Locate the cell with the specified text and output its (X, Y) center coordinate. 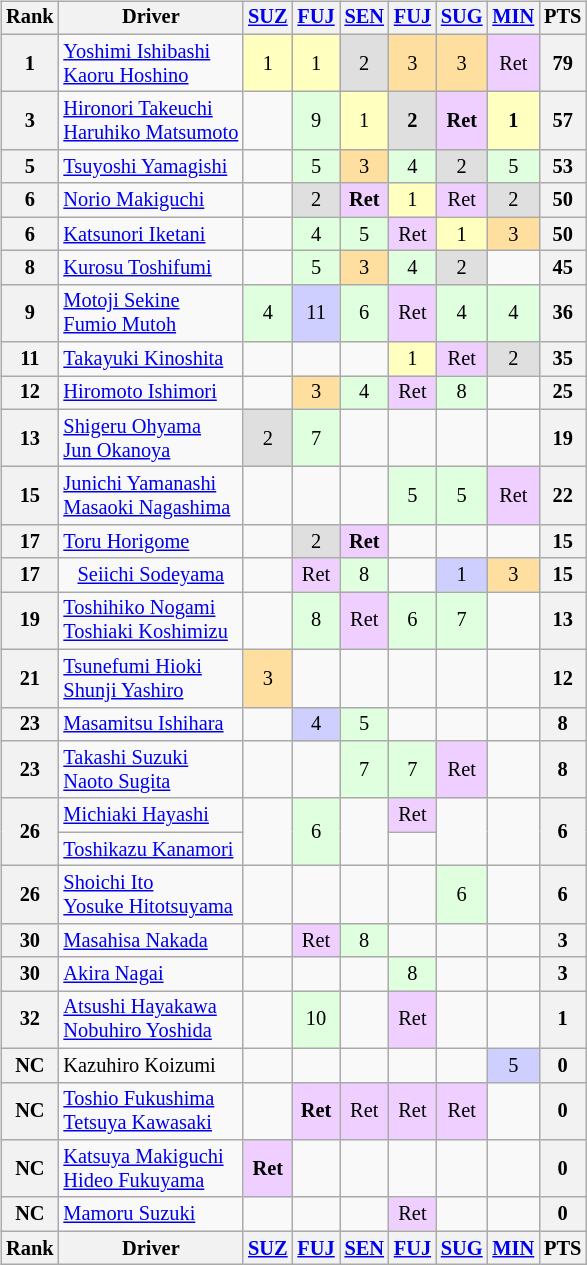
Katsunori Iketani (152, 234)
Toshio Fukushima Tetsuya Kawasaki (152, 1111)
Tsunefumi Hioki Shunji Yashiro (152, 678)
Tsuyoshi Yamagishi (152, 167)
Shigeru Ohyama Jun Okanoya (152, 438)
Takayuki Kinoshita (152, 359)
Katsuya Makiguchi Hideo Fukuyama (152, 1169)
Masamitsu Ishihara (152, 724)
57 (562, 121)
79 (562, 63)
Atsushi Hayakawa Nobuhiro Yoshida (152, 1020)
Michiaki Hayashi (152, 815)
22 (562, 496)
Norio Makiguchi (152, 200)
Kurosu Toshifumi (152, 268)
Seiichi Sodeyama (152, 575)
Masahisa Nakada (152, 940)
Toshihiko Nogami Toshiaki Koshimizu (152, 621)
Akira Nagai (152, 974)
45 (562, 268)
53 (562, 167)
Hiromoto Ishimori (152, 393)
Mamoru Suzuki (152, 1214)
Shoichi Ito Yosuke Hitotsuyama (152, 895)
Toru Horigome (152, 542)
Yoshimi Ishibashi Kaoru Hoshino (152, 63)
Kazuhiro Koizumi (152, 1065)
Motoji Sekine Fumio Mutoh (152, 313)
Junichi Yamanashi Masaoki Nagashima (152, 496)
32 (30, 1020)
10 (316, 1020)
25 (562, 393)
Takashi Suzuki Naoto Sugita (152, 770)
Hironori Takeuchi Haruhiko Matsumoto (152, 121)
21 (30, 678)
36 (562, 313)
35 (562, 359)
Toshikazu Kanamori (152, 849)
